Determine the [X, Y] coordinate at the center of the cell enclosing the given text.  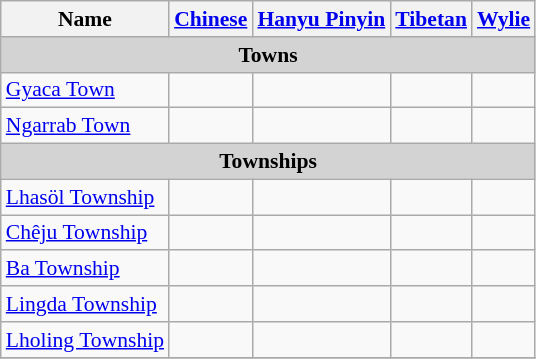
Hanyu Pinyin [321, 19]
Ba Township [85, 269]
Ngarrab Town [85, 126]
Townships [268, 162]
Lingda Township [85, 304]
Tibetan [431, 19]
Wylie [504, 19]
Chinese [210, 19]
Lhasöl Township [85, 197]
Towns [268, 55]
Lholing Township [85, 340]
Gyaca Town [85, 90]
Name [85, 19]
Chêju Township [85, 233]
